Identify which cell holds the provided text, then report its [X, Y] central coordinate. 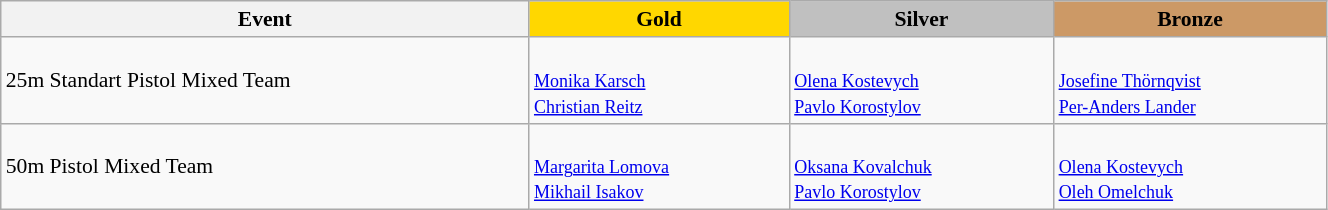
Monika KarschChristian Reitz [659, 80]
Oksana KovalchukPavlo Korostylov [921, 166]
Josefine ThörnqvistPer-Anders Lander [1190, 80]
Olena KostevychOleh Omelchuk [1190, 166]
Margarita LomovaMikhail Isakov [659, 166]
Bronze [1190, 19]
Olena KostevychPavlo Korostylov [921, 80]
50m Pistol Mixed Team [265, 166]
Silver [921, 19]
25m Standart Pistol Mixed Team [265, 80]
Event [265, 19]
Gold [659, 19]
